Scan for the cell matching the given text and deliver its [x, y] coordinate at center. 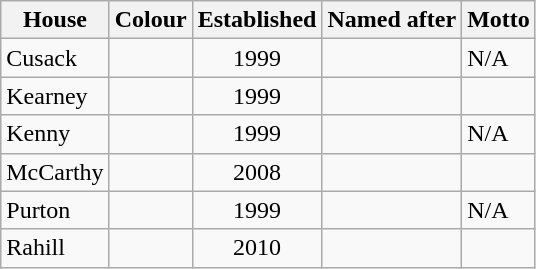
Motto [499, 20]
Purton [55, 210]
2008 [257, 172]
Kearney [55, 96]
Cusack [55, 58]
House [55, 20]
Kenny [55, 134]
Colour [150, 20]
2010 [257, 248]
McCarthy [55, 172]
Rahill [55, 248]
Named after [392, 20]
Established [257, 20]
